Output the [X, Y] coordinate of the center of the cell containing the given text.  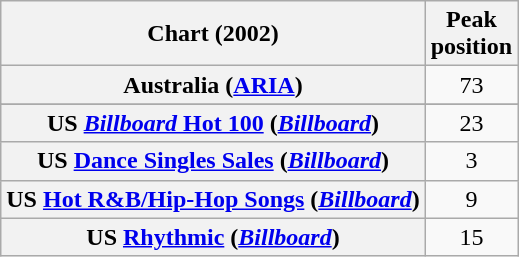
23 [471, 123]
Chart (2002) [213, 34]
3 [471, 161]
Peakposition [471, 34]
15 [471, 237]
US Rhythmic (Billboard) [213, 237]
Australia (ARIA) [213, 85]
US Hot R&B/Hip-Hop Songs (Billboard) [213, 199]
9 [471, 199]
US Dance Singles Sales (Billboard) [213, 161]
73 [471, 85]
US Billboard Hot 100 (Billboard) [213, 123]
